Return the [x, y] coordinate for the center point of the cell that contains the specified text.  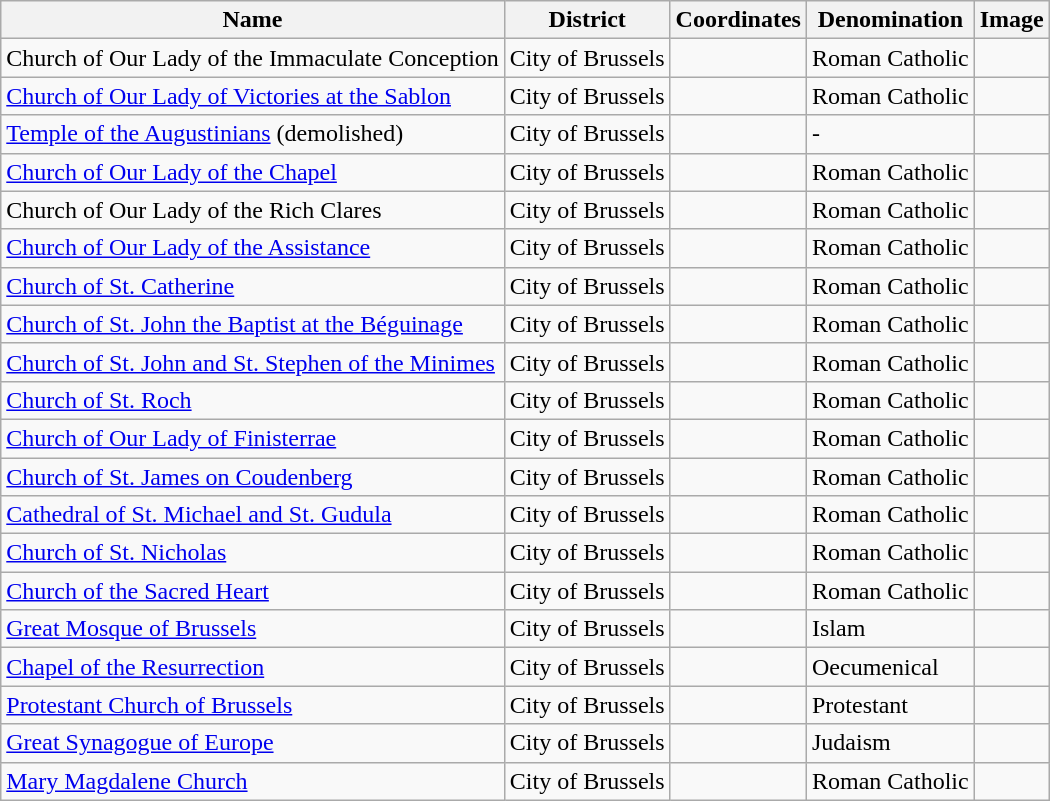
Judaism [890, 743]
Chapel of the Resurrection [253, 667]
Church of St. James on Coudenberg [253, 477]
Denomination [890, 20]
Coordinates [738, 20]
Church of St. Catherine [253, 286]
Church of St. Nicholas [253, 553]
Church of Our Lady of the Immaculate Conception [253, 58]
Mary Magdalene Church [253, 781]
Great Mosque of Brussels [253, 629]
Church of Our Lady of Finisterrae [253, 438]
Oecumenical [890, 667]
Church of Our Lady of the Chapel [253, 172]
Image [1012, 20]
Church of St. John the Baptist at the Béguinage [253, 324]
Great Synagogue of Europe [253, 743]
Church of Our Lady of the Rich Clares [253, 210]
Protestant [890, 705]
Temple of the Augustinians (demolished) [253, 134]
Cathedral of St. Michael and St. Gudula [253, 515]
Church of St. John and St. Stephen of the Minimes [253, 362]
Church of Our Lady of Victories at the Sablon [253, 96]
Protestant Church of Brussels [253, 705]
District [587, 20]
Name [253, 20]
Church of St. Roch [253, 400]
Church of the Sacred Heart [253, 591]
Islam [890, 629]
Church of Our Lady of the Assistance [253, 248]
- [890, 134]
